Search for the cell housing the specified text and yield its [x, y] center coordinate. 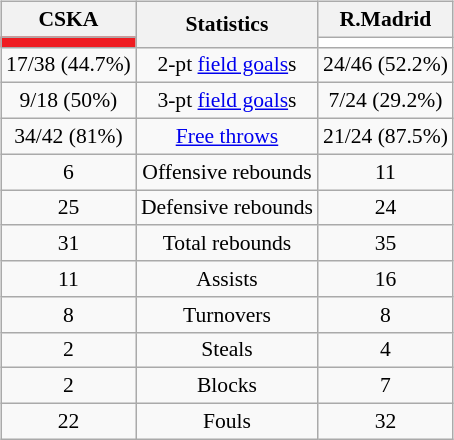
Fouls [227, 421]
31 [68, 243]
35 [386, 243]
Steals [227, 350]
7 [386, 386]
17/38 (44.7%) [68, 65]
34/42 (81%) [68, 136]
7/24 (29.2%) [386, 101]
24 [386, 208]
32 [386, 421]
Total rebounds [227, 243]
21/24 (87.5%) [386, 136]
3-pt field goalss [227, 101]
4 [386, 350]
Offensive rebounds [227, 172]
22 [68, 421]
R.Madrid [386, 19]
2-pt field goalss [227, 65]
Defensive rebounds [227, 208]
CSKA [68, 19]
Turnovers [227, 314]
6 [68, 172]
16 [386, 279]
Free throws [227, 136]
Assists [227, 279]
25 [68, 208]
Blocks [227, 386]
24/46 (52.2%) [386, 65]
Statistics [227, 24]
9/18 (50%) [68, 101]
